For the text-containing cell, return its midpoint in (X, Y) coordinate format. 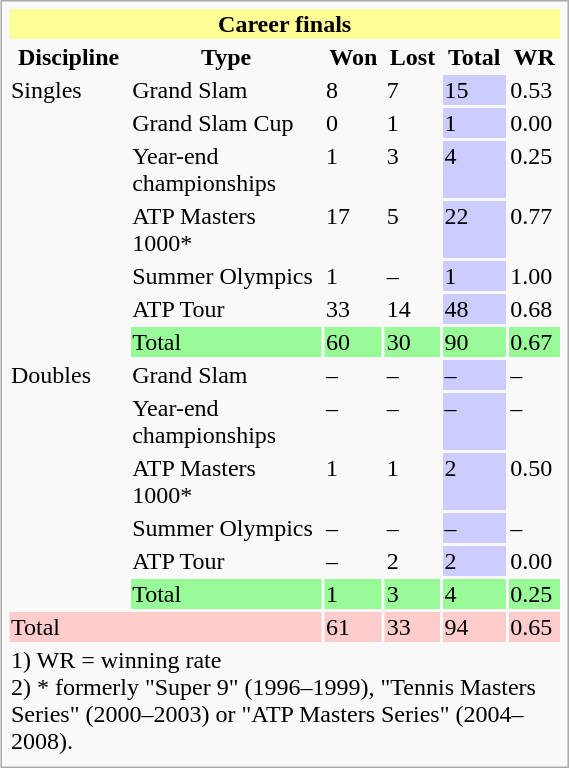
15 (474, 90)
90 (474, 342)
61 (353, 627)
0.77 (534, 230)
Discipline (69, 57)
0.50 (534, 482)
1.00 (534, 276)
60 (353, 342)
Type (226, 57)
48 (474, 309)
8 (353, 90)
5 (412, 230)
Singles (69, 216)
0.67 (534, 342)
Doubles (69, 484)
0 (353, 123)
14 (412, 309)
94 (474, 627)
Grand Slam Cup (226, 123)
0.53 (534, 90)
30 (412, 342)
Lost (412, 57)
Won (353, 57)
Career finals (285, 24)
WR (534, 57)
0.68 (534, 309)
1) WR = winning rate 2) * formerly "Super 9" (1996–1999), "Tennis Masters Series" (2000–2003) or "ATP Masters Series" (2004–2008). (285, 700)
7 (412, 90)
22 (474, 230)
17 (353, 230)
0.65 (534, 627)
